Return the (X, Y) coordinate for the center point of the cell that contains the specified text.  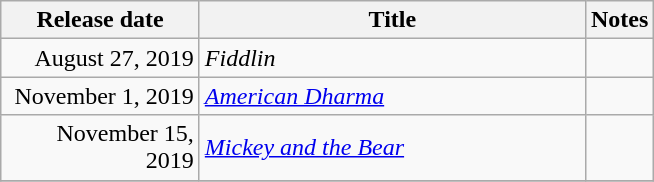
Mickey and the Bear (392, 148)
Fiddlin (392, 58)
November 1, 2019 (100, 96)
November 15, 2019 (100, 148)
American Dharma (392, 96)
Title (392, 20)
Notes (619, 20)
August 27, 2019 (100, 58)
Release date (100, 20)
